Detect which cell encompasses the target text, then output its (X, Y) center coordinate. 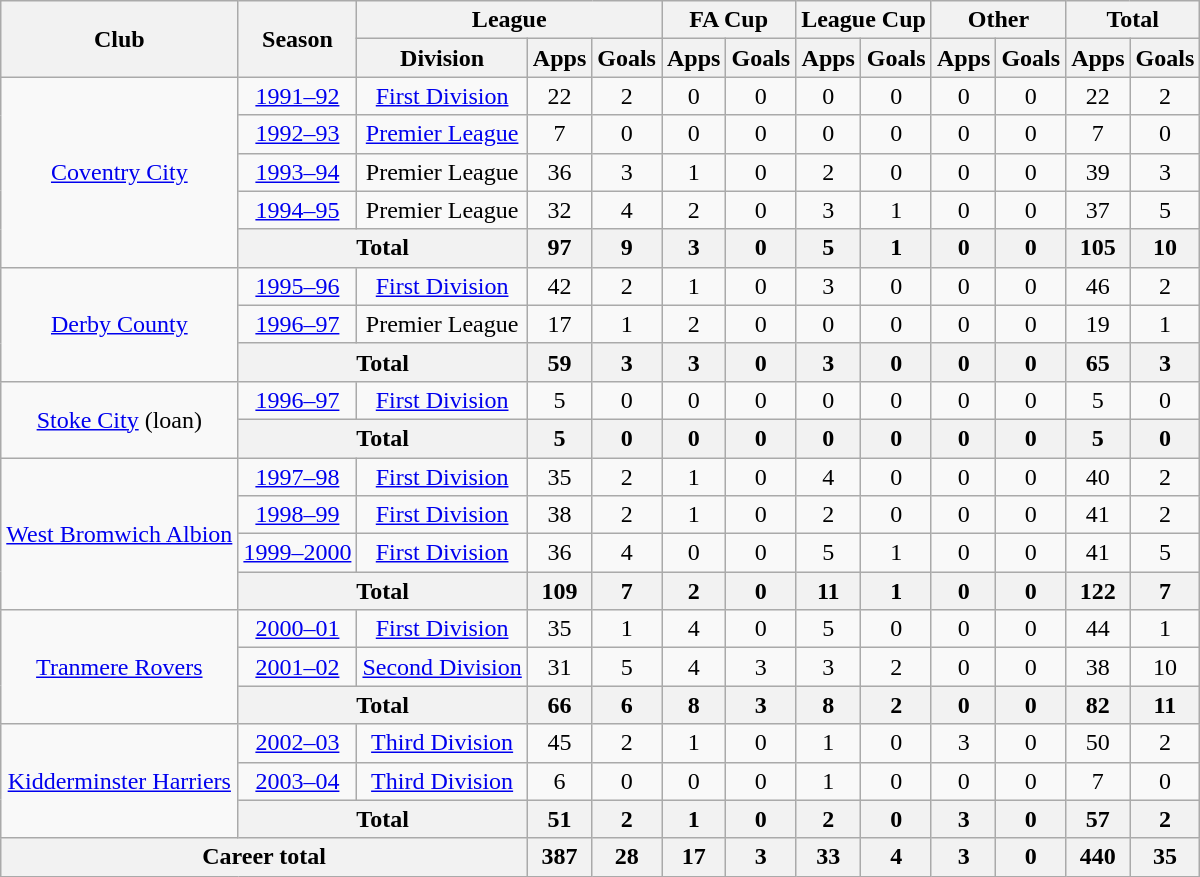
1999–2000 (298, 553)
19 (1098, 324)
31 (559, 667)
51 (559, 819)
387 (559, 857)
1993–94 (298, 172)
2003–04 (298, 781)
Coventry City (120, 172)
Club (120, 39)
Season (298, 39)
Derby County (120, 324)
122 (1098, 591)
32 (559, 210)
45 (559, 743)
9 (627, 248)
40 (1098, 477)
440 (1098, 857)
Second Division (442, 667)
1995–96 (298, 286)
1994–95 (298, 210)
42 (559, 286)
82 (1098, 705)
1991–92 (298, 96)
2001–02 (298, 667)
1997–98 (298, 477)
46 (1098, 286)
Career total (264, 857)
West Bromwich Albion (120, 534)
50 (1098, 743)
1992–93 (298, 134)
109 (559, 591)
Kidderminster Harriers (120, 781)
Division (442, 58)
1998–99 (298, 515)
FA Cup (729, 20)
2002–03 (298, 743)
44 (1098, 629)
65 (1098, 362)
97 (559, 248)
Other (998, 20)
Stoke City (loan) (120, 419)
37 (1098, 210)
66 (559, 705)
League Cup (864, 20)
2000–01 (298, 629)
League (510, 20)
105 (1098, 248)
59 (559, 362)
39 (1098, 172)
57 (1098, 819)
33 (828, 857)
28 (627, 857)
Tranmere Rovers (120, 667)
